Provide the (X, Y) coordinate of the cell's center where the given text is located.  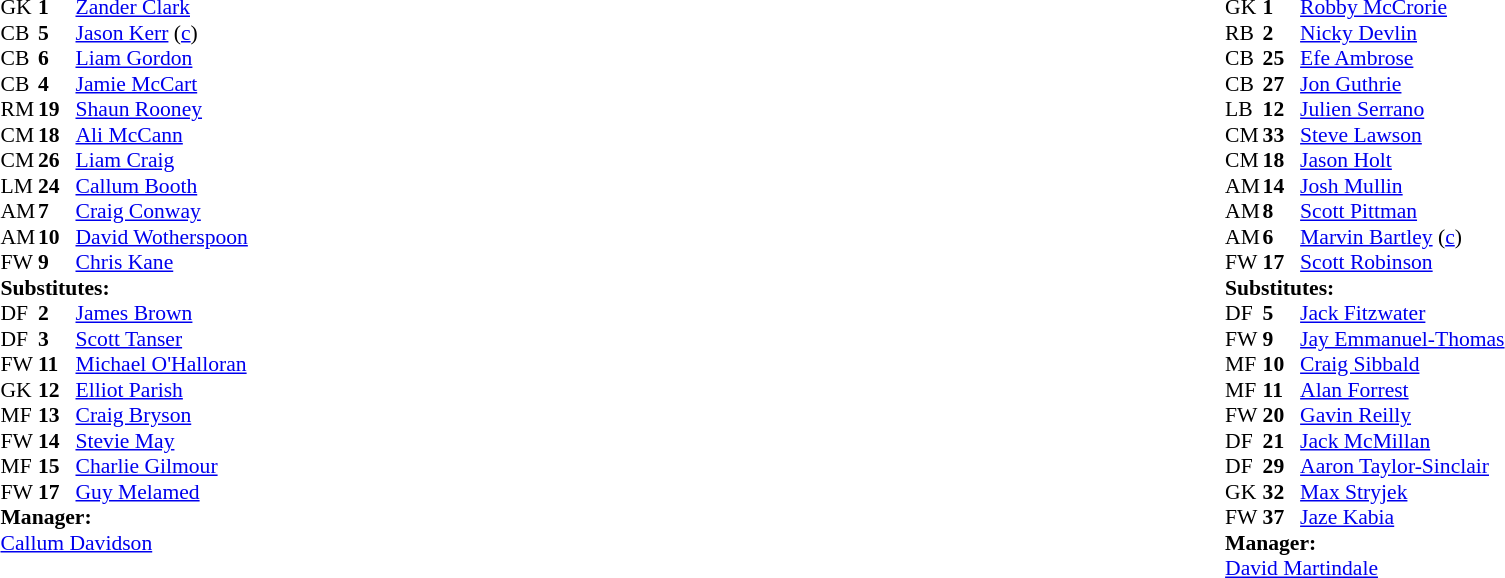
Scott Tanser (162, 339)
37 (1282, 517)
Craig Conway (162, 211)
Callum Booth (162, 186)
Ali McCann (162, 135)
20 (1282, 415)
RB (1244, 33)
Jaze Kabia (1402, 517)
Josh Mullin (1402, 186)
33 (1282, 135)
19 (57, 109)
25 (1282, 59)
32 (1282, 492)
Aaron Taylor-Sinclair (1402, 467)
James Brown (162, 313)
4 (57, 84)
LM (19, 186)
Jason Holt (1402, 161)
Steve Lawson (1402, 135)
Craig Bryson (162, 415)
Jay Emmanuel-Thomas (1402, 339)
LB (1244, 109)
Gavin Reilly (1402, 415)
24 (57, 186)
3 (57, 339)
Scott Pittman (1402, 211)
Jamie McCart (162, 84)
Jason Kerr (c) (162, 33)
Liam Craig (162, 161)
13 (57, 415)
Alan Forrest (1402, 390)
27 (1282, 84)
21 (1282, 441)
15 (57, 467)
David Wotherspoon (162, 237)
Jack McMillan (1402, 441)
Liam Gordon (162, 59)
Chris Kane (162, 263)
Craig Sibbald (1402, 365)
Max Stryjek (1402, 492)
Nicky Devlin (1402, 33)
Elliot Parish (162, 390)
26 (57, 161)
Julien Serrano (1402, 109)
29 (1282, 467)
8 (1282, 211)
7 (57, 211)
Scott Robinson (1402, 263)
Guy Melamed (162, 492)
Shaun Rooney (162, 109)
Stevie May (162, 441)
Callum Davidson (124, 543)
RM (19, 109)
Efe Ambrose (1402, 59)
Michael O'Halloran (162, 365)
Jon Guthrie (1402, 84)
Jack Fitzwater (1402, 313)
Marvin Bartley (c) (1402, 237)
Charlie Gilmour (162, 467)
